From the cell containing the given text, extract its center point as (X, Y) coordinate. 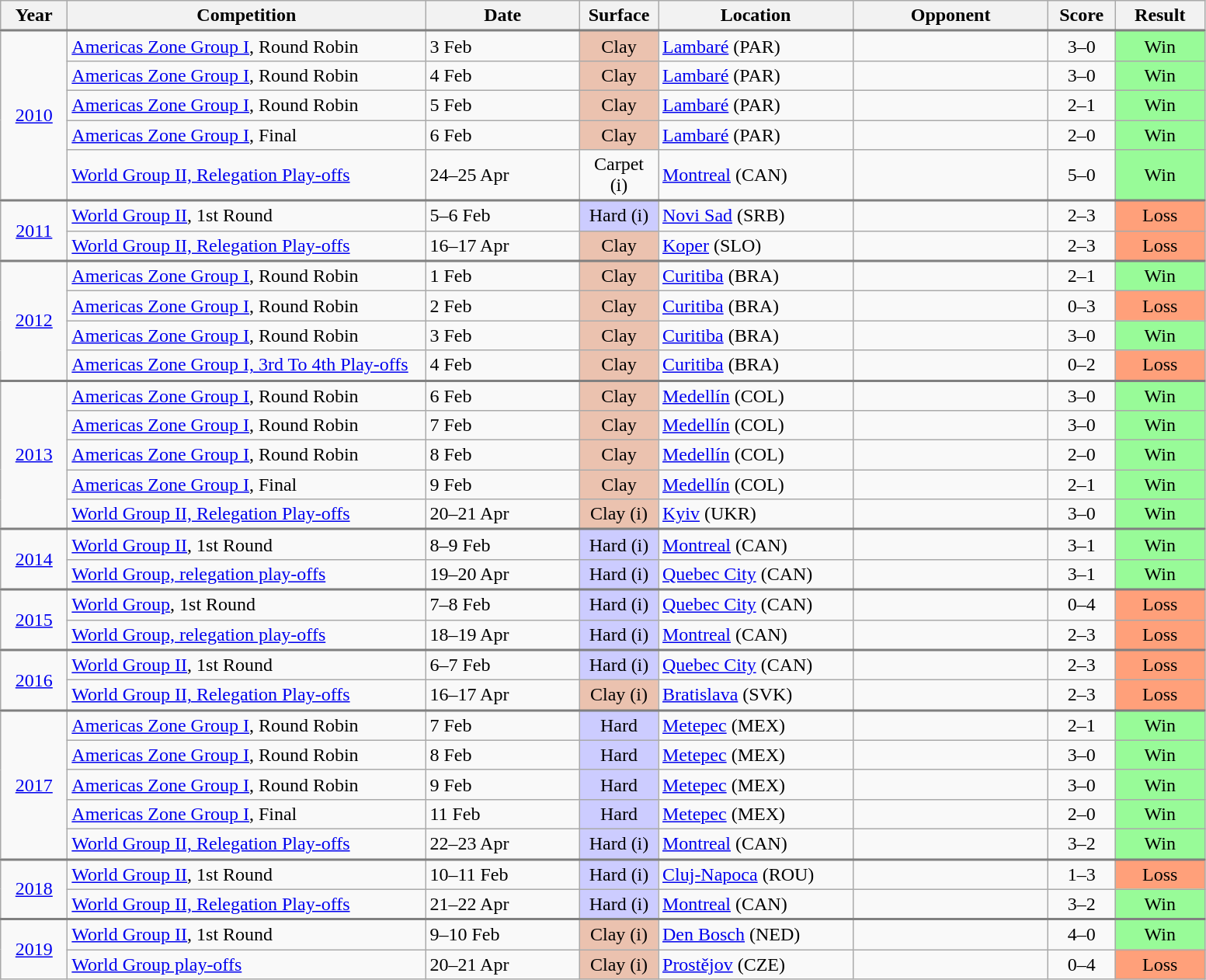
2016 (34, 680)
2019 (34, 949)
11 Feb (503, 814)
2017 (34, 784)
2012 (34, 321)
21–22 Apr (503, 904)
Year (34, 16)
4–0 (1082, 935)
Cluj-Napoca (ROU) (756, 874)
Location (756, 16)
0–2 (1082, 365)
5–0 (1082, 175)
22–23 Apr (503, 843)
0–3 (1082, 306)
Americas Zone Group I, 3rd To 4th Play-offs (247, 365)
2015 (34, 620)
2010 (34, 116)
7–8 Feb (503, 604)
2011 (34, 231)
2013 (34, 455)
18–19 Apr (503, 635)
Result (1160, 16)
World Group, 1st Round (247, 604)
Koper (SLO) (756, 245)
Opponent (951, 16)
2 Feb (503, 306)
5–6 Feb (503, 216)
World Group play-offs (247, 964)
5 Feb (503, 105)
2014 (34, 560)
1 Feb (503, 276)
Den Bosch (NED) (756, 935)
10–11 Feb (503, 874)
Kyiv (UKR) (756, 514)
2018 (34, 889)
19–20 Apr (503, 575)
1–3 (1082, 874)
6–7 Feb (503, 665)
Novi Sad (SRB) (756, 216)
Competition (247, 16)
8–9 Feb (503, 545)
Bratislava (SVK) (756, 696)
24–25 Apr (503, 175)
9–10 Feb (503, 935)
Prostějov (CZE) (756, 964)
Date (503, 16)
Score (1082, 16)
Surface (618, 16)
Carpet (i) (618, 175)
